Locate the cell with the specified text and output its (X, Y) center coordinate. 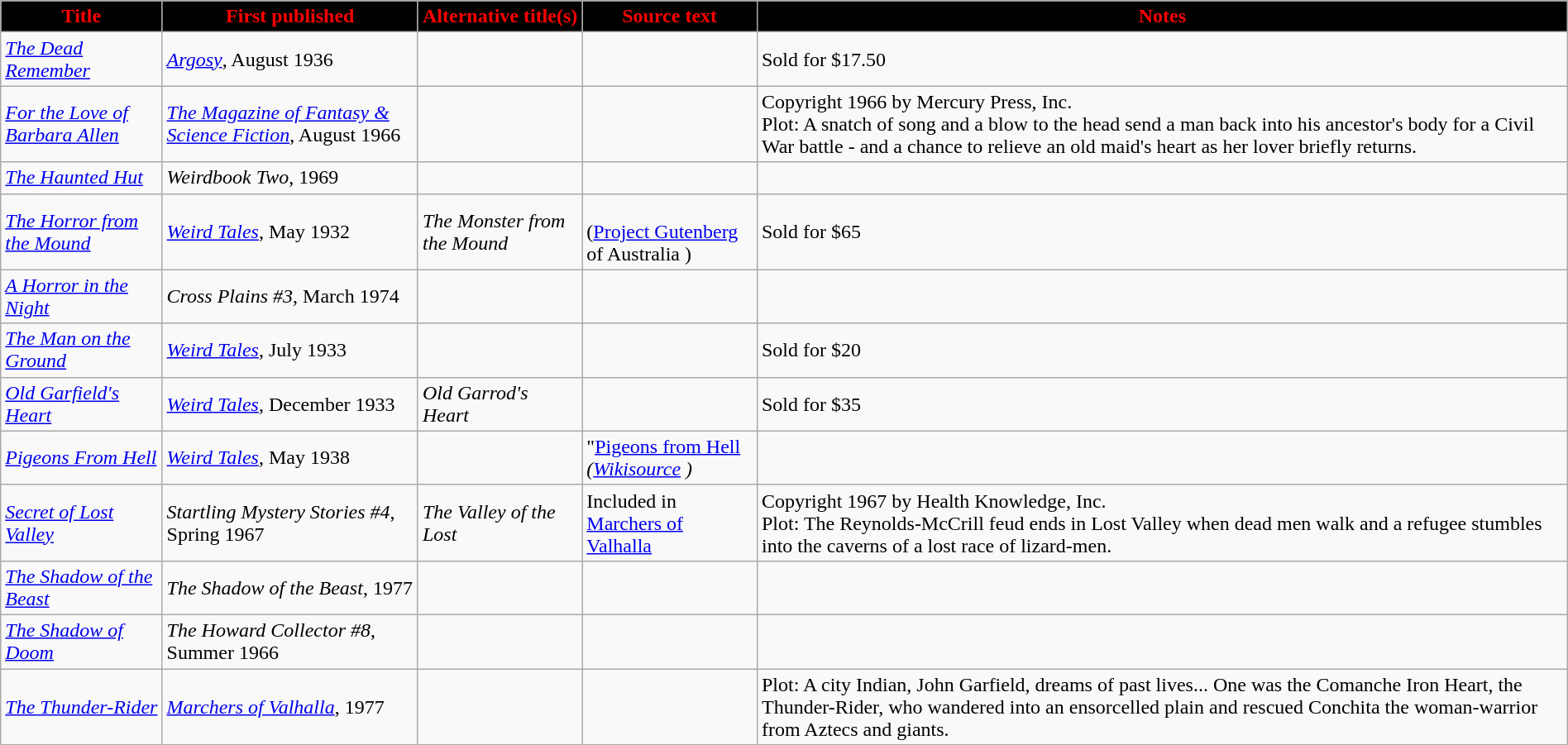
Sold for $35 (1162, 404)
The Magazine of Fantasy & Science Fiction, August 1966 (289, 124)
Old Garfield's Heart (81, 404)
The Howard Collector #8, Summer 1966 (289, 642)
Source text (670, 17)
Alternative title(s) (500, 17)
Pigeons From Hell (81, 458)
The Dead Remember (81, 60)
Title (81, 17)
Cross Plains #3, March 1974 (289, 296)
Weird Tales, July 1933 (289, 351)
Weird Tales, May 1932 (289, 232)
The Shadow of Doom (81, 642)
The Man on the Ground (81, 351)
The Haunted Hut (81, 178)
Weird Tales, May 1938 (289, 458)
For the Love of Barbara Allen (81, 124)
(Project Gutenberg of Australia ) (670, 232)
Sold for $65 (1162, 232)
Included in Marchers of Valhalla (670, 523)
Marchers of Valhalla, 1977 (289, 706)
Sold for $17.50 (1162, 60)
Old Garrod's Heart (500, 404)
Startling Mystery Stories #4, Spring 1967 (289, 523)
Weirdbook Two, 1969 (289, 178)
The Valley of the Lost (500, 523)
Weird Tales, December 1933 (289, 404)
The Shadow of the Beast, 1977 (289, 587)
First published (289, 17)
Argosy, August 1936 (289, 60)
Notes (1162, 17)
The Thunder-Rider (81, 706)
Sold for $20 (1162, 351)
Secret of Lost Valley (81, 523)
The Shadow of the Beast (81, 587)
"Pigeons from Hell(Wikisource ) (670, 458)
The Monster from the Mound (500, 232)
A Horror in the Night (81, 296)
The Horror from the Mound (81, 232)
